Capture the cell that displays the provided text and extract its (x, y) central coordinate. 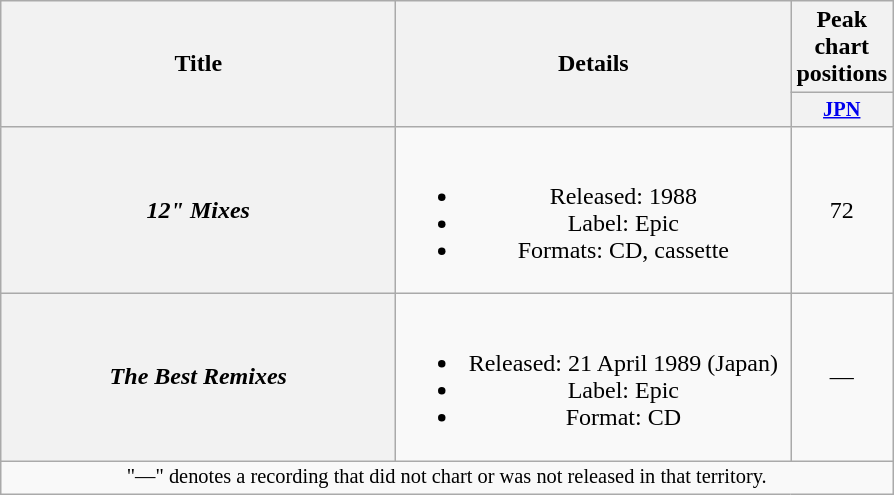
Details (594, 64)
The Best Remixes (198, 378)
— (842, 378)
Released: 21 April 1989 (Japan)Label: EpicFormat: CD (594, 378)
"—" denotes a recording that did not chart or was not released in that territory. (447, 478)
72 (842, 210)
Released: 1988Label: EpicFormats: CD, cassette (594, 210)
Title (198, 64)
JPN (842, 110)
12" Mixes (198, 210)
Peak chart positions (842, 47)
